Search for the cell housing the specified text and yield its (x, y) center coordinate. 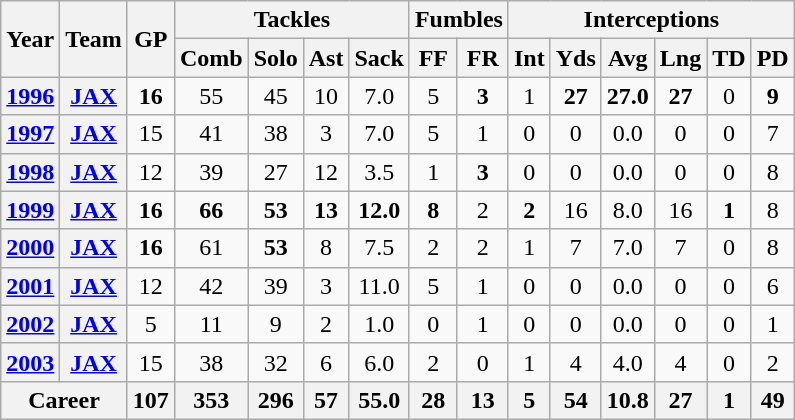
32 (276, 362)
107 (150, 400)
7.5 (379, 248)
66 (211, 210)
Comb (211, 58)
2001 (30, 286)
Int (529, 58)
41 (211, 134)
Year (30, 39)
2000 (30, 248)
353 (211, 400)
PD (772, 58)
TD (729, 58)
4.0 (628, 362)
42 (211, 286)
61 (211, 248)
57 (326, 400)
296 (276, 400)
FR (482, 58)
54 (576, 400)
11.0 (379, 286)
Yds (576, 58)
55.0 (379, 400)
11 (211, 324)
10 (326, 96)
2003 (30, 362)
Ast (326, 58)
Interceptions (651, 20)
2002 (30, 324)
Sack (379, 58)
1996 (30, 96)
8.0 (628, 210)
3.5 (379, 172)
6.0 (379, 362)
Avg (628, 58)
1999 (30, 210)
Tackles (292, 20)
GP (150, 39)
Solo (276, 58)
Lng (680, 58)
Team (94, 39)
Career (64, 400)
12.0 (379, 210)
Fumbles (458, 20)
45 (276, 96)
1997 (30, 134)
55 (211, 96)
49 (772, 400)
1.0 (379, 324)
27.0 (628, 96)
10.8 (628, 400)
1998 (30, 172)
FF (433, 58)
28 (433, 400)
